Determine the (X, Y) coordinate at the center of the cell enclosing the given text.  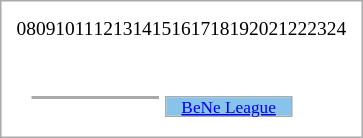
14 (142, 28)
15 (162, 28)
17 (200, 28)
18 (220, 28)
10 (64, 28)
11 (84, 28)
16 (180, 28)
13 (122, 28)
20 (258, 28)
22 (298, 28)
24 (336, 28)
19 (240, 28)
23 (316, 28)
09 (46, 28)
21 (278, 28)
08 (26, 28)
12 (104, 28)
